Return (X, Y) of the center of cell containing provided text 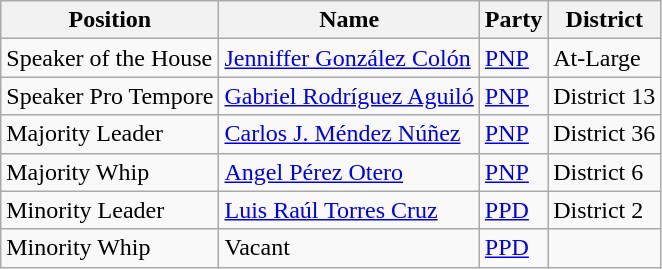
District 2 (604, 210)
Name (349, 20)
At-Large (604, 58)
Speaker of the House (110, 58)
District 36 (604, 134)
Majority Whip (110, 172)
Minority Leader (110, 210)
District 13 (604, 96)
Minority Whip (110, 248)
Position (110, 20)
Vacant (349, 248)
Luis Raúl Torres Cruz (349, 210)
Angel Pérez Otero (349, 172)
District (604, 20)
Carlos J. Méndez Núñez (349, 134)
Majority Leader (110, 134)
Party (513, 20)
Speaker Pro Tempore (110, 96)
Jenniffer González Colón (349, 58)
District 6 (604, 172)
Gabriel Rodríguez Aguiló (349, 96)
